Search for the cell housing the specified text and yield its [x, y] center coordinate. 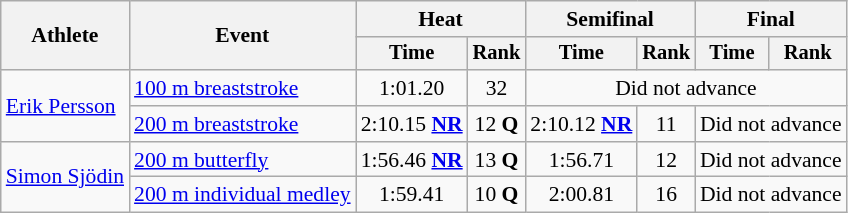
100 m breaststroke [242, 88]
2:10.12 NR [581, 124]
200 m breaststroke [242, 124]
16 [666, 195]
11 [666, 124]
1:56.46 NR [412, 160]
13 Q [497, 160]
12 [666, 160]
Simon Sjödin [65, 178]
32 [497, 88]
10 Q [497, 195]
200 m individual medley [242, 195]
2:00.81 [581, 195]
1:56.71 [581, 160]
200 m butterfly [242, 160]
Heat [441, 19]
1:59.41 [412, 195]
Athlete [65, 36]
2:10.15 NR [412, 124]
Final [771, 19]
1:01.20 [412, 88]
12 Q [497, 124]
Semifinal [610, 19]
Event [242, 36]
Erik Persson [65, 106]
